Locate the cell with the specified text and output its (x, y) center coordinate. 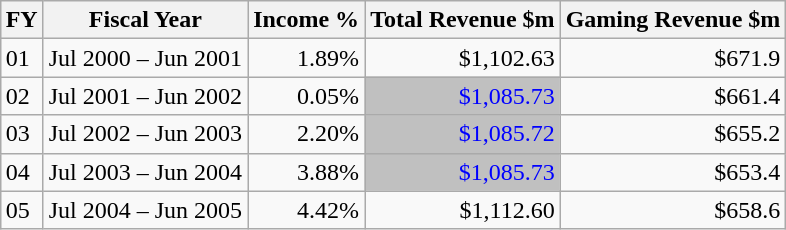
Jul 2001 – Jun 2002 (145, 96)
05 (22, 210)
1.89% (306, 58)
$1,102.63 (463, 58)
2.20% (306, 134)
$1,112.60 (463, 210)
$671.9 (673, 58)
$658.6 (673, 210)
FY (22, 20)
Jul 2004 – Jun 2005 (145, 210)
Jul 2002 – Jun 2003 (145, 134)
$653.4 (673, 172)
02 (22, 96)
3.88% (306, 172)
$661.4 (673, 96)
$1,085.72 (463, 134)
Jul 2000 – Jun 2001 (145, 58)
Jul 2003 – Jun 2004 (145, 172)
Total Revenue $m (463, 20)
4.42% (306, 210)
Gaming Revenue $m (673, 20)
0.05% (306, 96)
01 (22, 58)
Fiscal Year (145, 20)
Income % (306, 20)
04 (22, 172)
$655.2 (673, 134)
03 (22, 134)
